Output the (x, y) coordinate of the center of the cell containing the given text.  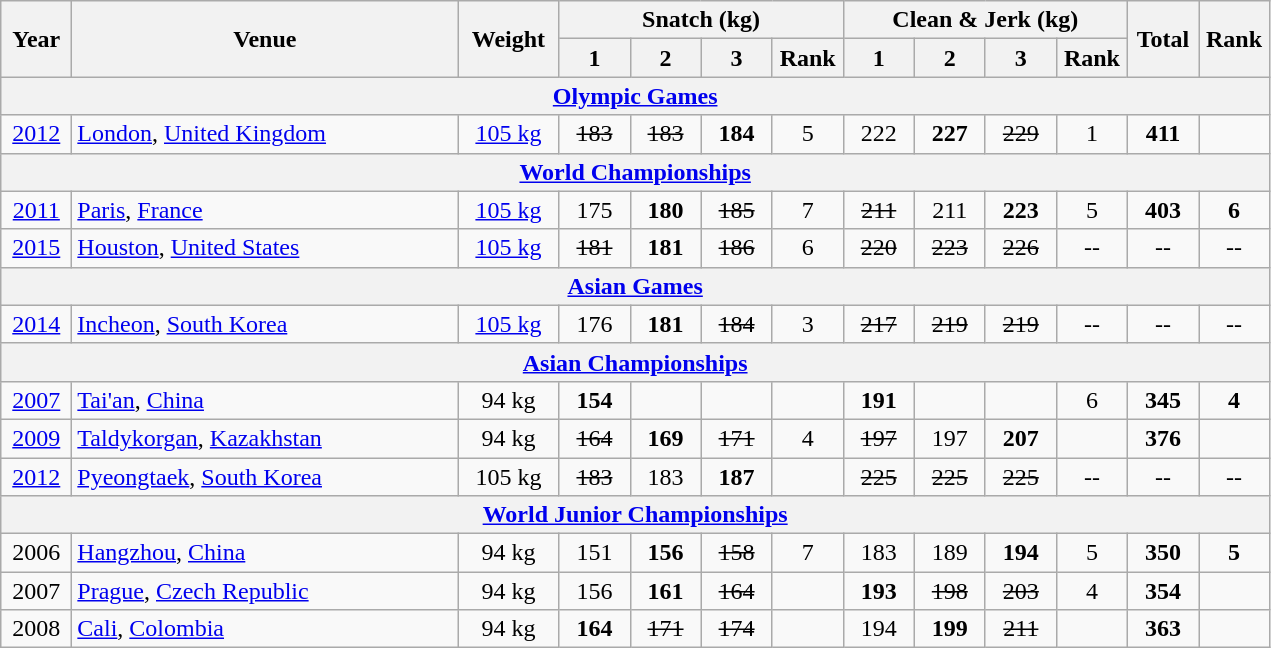
Hangzhou, China (265, 553)
Taldykorgan, Kazakhstan (265, 438)
363 (1162, 629)
189 (950, 553)
World Championships (636, 172)
151 (594, 553)
Snatch (kg) (701, 20)
350 (1162, 553)
Paris, France (265, 210)
World Junior Championships (636, 515)
222 (878, 134)
Venue (265, 39)
Year (36, 39)
187 (736, 477)
158 (736, 553)
193 (878, 591)
Asian Championships (636, 362)
Weight (508, 39)
2009 (36, 438)
Cali, Colombia (265, 629)
Total (1162, 39)
191 (878, 400)
154 (594, 400)
Prague, Czech Republic (265, 591)
207 (1020, 438)
Pyeongtaek, South Korea (265, 477)
203 (1020, 591)
Tai'an, China (265, 400)
186 (736, 248)
226 (1020, 248)
180 (666, 210)
198 (950, 591)
Incheon, South Korea (265, 324)
2014 (36, 324)
169 (666, 438)
376 (1162, 438)
161 (666, 591)
2011 (36, 210)
Olympic Games (636, 96)
Houston, United States (265, 248)
176 (594, 324)
354 (1162, 591)
220 (878, 248)
175 (594, 210)
London, United Kingdom (265, 134)
217 (878, 324)
345 (1162, 400)
411 (1162, 134)
2006 (36, 553)
227 (950, 134)
2015 (36, 248)
Clean & Jerk (kg) (985, 20)
403 (1162, 210)
174 (736, 629)
229 (1020, 134)
Asian Games (636, 286)
2008 (36, 629)
199 (950, 629)
185 (736, 210)
